Detect which cell encompasses the target text, then output its [x, y] center coordinate. 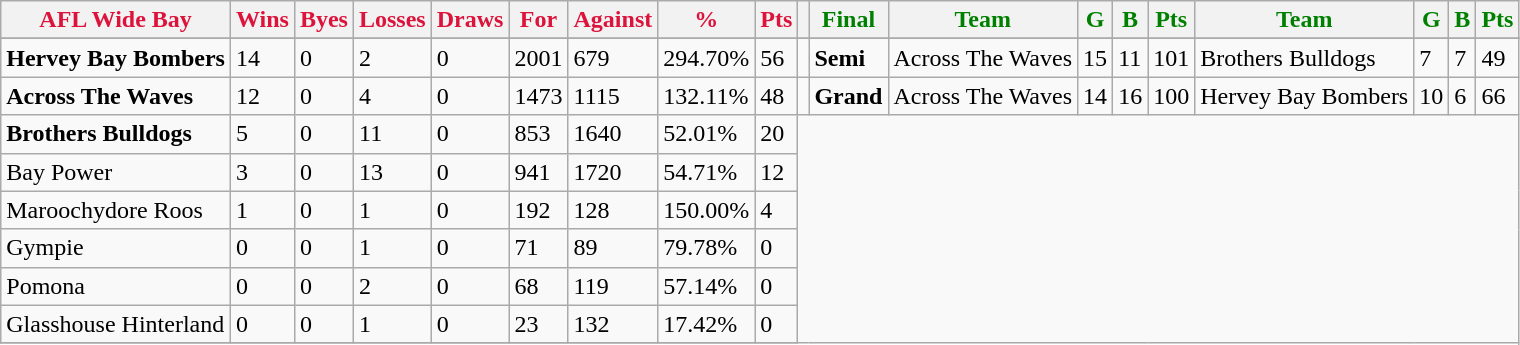
68 [538, 286]
100 [1172, 96]
AFL Wide Bay [116, 20]
89 [613, 248]
128 [613, 210]
Wins [262, 20]
192 [538, 210]
16 [1130, 96]
679 [613, 58]
17.42% [706, 324]
941 [538, 172]
150.00% [706, 210]
6 [1462, 96]
132.11% [706, 96]
5 [262, 134]
294.70% [706, 58]
13 [392, 172]
Grand [848, 96]
52.01% [706, 134]
Draws [470, 20]
2001 [538, 58]
Gympie [116, 248]
119 [613, 286]
853 [538, 134]
Bay Power [116, 172]
For [538, 20]
101 [1172, 58]
23 [538, 324]
66 [1498, 96]
49 [1498, 58]
% [706, 20]
Final [848, 20]
1640 [613, 134]
10 [1432, 96]
1115 [613, 96]
Losses [392, 20]
57.14% [706, 286]
Against [613, 20]
Byes [324, 20]
Semi [848, 58]
71 [538, 248]
54.71% [706, 172]
79.78% [706, 248]
56 [776, 58]
1473 [538, 96]
1720 [613, 172]
Glasshouse Hinterland [116, 324]
Pomona [116, 286]
3 [262, 172]
15 [1096, 58]
48 [776, 96]
Maroochydore Roos [116, 210]
132 [613, 324]
20 [776, 134]
